Extract the (X, Y) coordinate from the center of the cell holding the provided text.  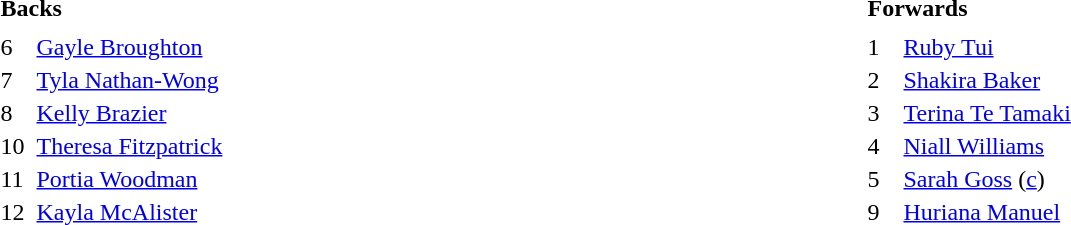
Gayle Broughton (449, 47)
Theresa Fitzpatrick (449, 146)
Tyla Nathan-Wong (449, 80)
3 (882, 113)
Kelly Brazier (449, 113)
Portia Woodman (449, 179)
1 (882, 47)
4 (882, 146)
5 (882, 179)
2 (882, 80)
